Return the [x, y] coordinate for the center point of the cell that contains the specified text.  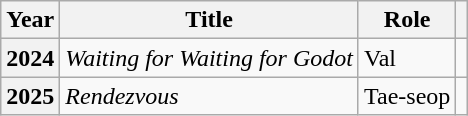
2025 [30, 96]
Rendezvous [210, 96]
Val [406, 58]
Year [30, 20]
Waiting for Waiting for Godot [210, 58]
Title [210, 20]
2024 [30, 58]
Tae-seop [406, 96]
Role [406, 20]
